Detect which cell encompasses the target text, then output its (X, Y) center coordinate. 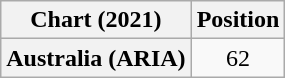
Chart (2021) (96, 20)
Australia (ARIA) (96, 58)
Position (238, 20)
62 (238, 58)
